Determine the [x, y] coordinate at the center of the cell enclosing the given text.  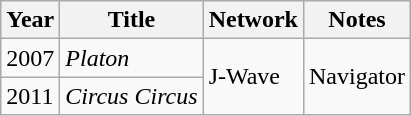
2011 [30, 96]
Navigator [356, 77]
Network [253, 20]
Notes [356, 20]
2007 [30, 58]
Year [30, 20]
J-Wave [253, 77]
Title [132, 20]
Platon [132, 58]
Circus Circus [132, 96]
